Detect which cell encompasses the target text, then output its (x, y) center coordinate. 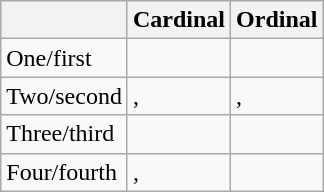
Three/third (64, 134)
Four/fourth (64, 172)
Two/second (64, 96)
Cardinal (178, 20)
One/first (64, 58)
Ordinal (277, 20)
